Scan for the cell matching the given text and deliver its [x, y] coordinate at center. 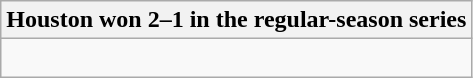
Houston won 2–1 in the regular-season series [236, 20]
